Determine the [X, Y] coordinate at the center of the cell enclosing the given text.  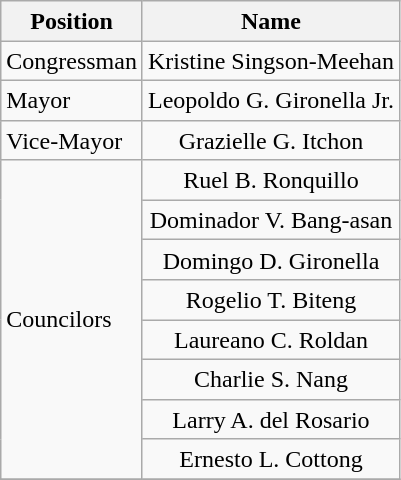
Larry A. del Rosario [270, 419]
Laureano C. Roldan [270, 340]
Charlie S. Nang [270, 379]
Rogelio T. Biteng [270, 300]
Leopoldo G. Gironella Jr. [270, 100]
Grazielle G. Itchon [270, 140]
Ruel B. Ronquillo [270, 180]
Position [72, 21]
Mayor [72, 100]
Domingo D. Gironella [270, 260]
Councilors [72, 320]
Name [270, 21]
Vice-Mayor [72, 140]
Dominador V. Bang-asan [270, 220]
Kristine Singson-Meehan [270, 61]
Ernesto L. Cottong [270, 459]
Congressman [72, 61]
